Scan for the cell matching the given text and deliver its [x, y] coordinate at center. 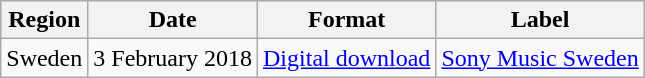
Region [44, 20]
Date [173, 20]
3 February 2018 [173, 58]
Sweden [44, 58]
Label [540, 20]
Sony Music Sweden [540, 58]
Format [347, 20]
Digital download [347, 58]
